Search for the cell housing the specified text and yield its (x, y) center coordinate. 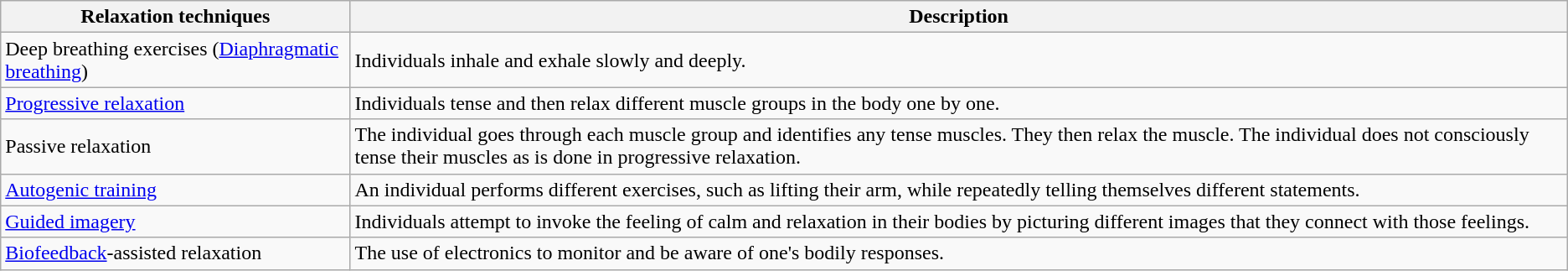
Autogenic training (176, 190)
Relaxation techniques (176, 17)
Individuals tense and then relax different muscle groups in the body one by one. (958, 103)
Guided imagery (176, 221)
The use of electronics to monitor and be aware of one's bodily responses. (958, 253)
Individuals attempt to invoke the feeling of calm and relaxation in their bodies by picturing different images that they connect with those feelings. (958, 221)
Progressive relaxation (176, 103)
Passive relaxation (176, 146)
Individuals inhale and exhale slowly and deeply. (958, 60)
Description (958, 17)
Deep breathing exercises (Diaphragmatic breathing) (176, 60)
Biofeedback-assisted relaxation (176, 253)
An individual performs different exercises, such as lifting their arm, while repeatedly telling themselves different statements. (958, 190)
